Search for the cell housing the specified text and yield its (X, Y) center coordinate. 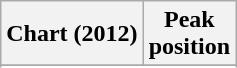
Peakposition (189, 34)
Chart (2012) (72, 34)
